Find where the given text appears and provide that cell's center as [x, y] coordinate. 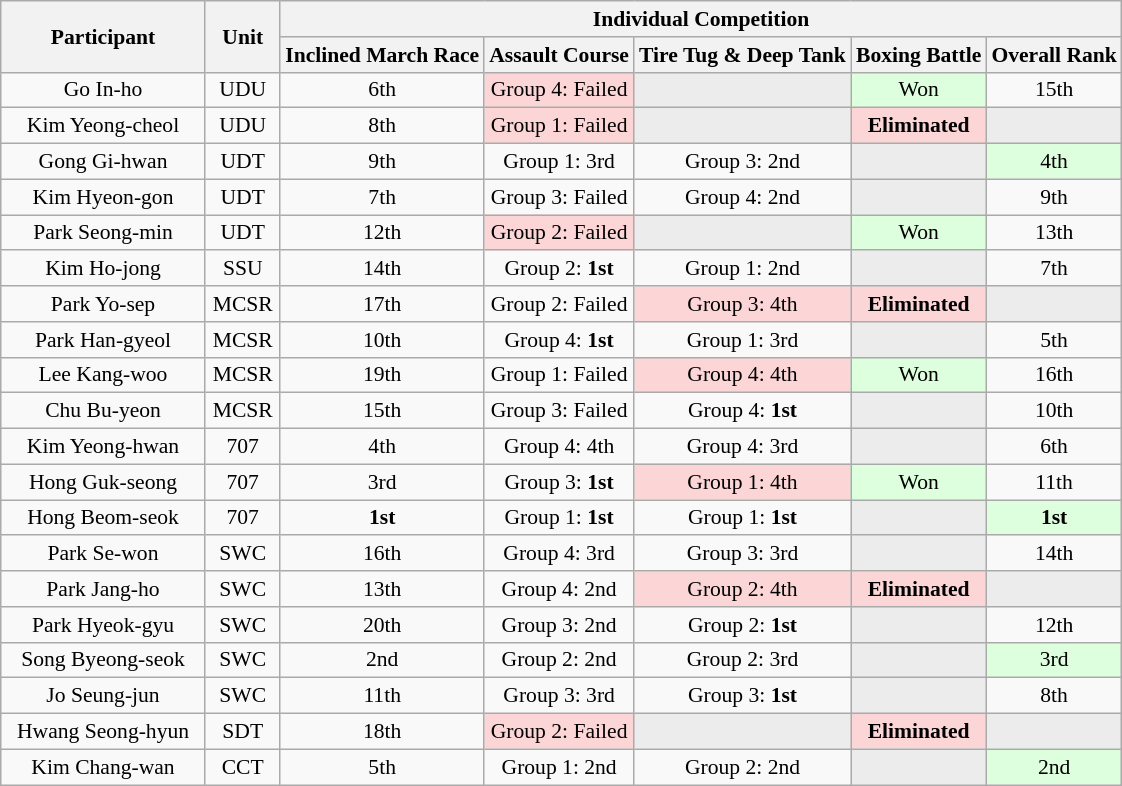
19th [382, 375]
Group 1: 4th [742, 482]
Park Han-gyeol [104, 340]
Hong Guk-seong [104, 482]
Individual Competition [701, 19]
Group 3: 4th [742, 304]
Group 2: 4th [742, 589]
SSU [242, 269]
Assault Course [559, 55]
Overall Rank [1054, 55]
Park Se-won [104, 554]
Chu Bu-yeon [104, 411]
CCT [242, 767]
Kim Yeong-cheol [104, 126]
SDT [242, 732]
Hwang Seong-hyun [104, 732]
Group 4: Failed [559, 90]
20th [382, 625]
Gong Gi-hwan [104, 162]
Kim Yeong-hwan [104, 447]
Boxing Battle [918, 55]
Park Hyeok-gyu [104, 625]
Park Jang-ho [104, 589]
Tire Tug & Deep Tank [742, 55]
Go In-ho [104, 90]
Park Yo-sep [104, 304]
Park Seong-min [104, 233]
Song Byeong-seok [104, 660]
17th [382, 304]
Inclined March Race [382, 55]
Lee Kang-woo [104, 375]
Hong Beom-seok [104, 518]
Group 2: 3rd [742, 660]
18th [382, 732]
Jo Seung-jun [104, 696]
Unit [242, 36]
Kim Ho-jong [104, 269]
Kim Hyeon-gon [104, 197]
Participant [104, 36]
Kim Chang-wan [104, 767]
